Provide the (x, y) coordinate of the cell's center where the given text is located.  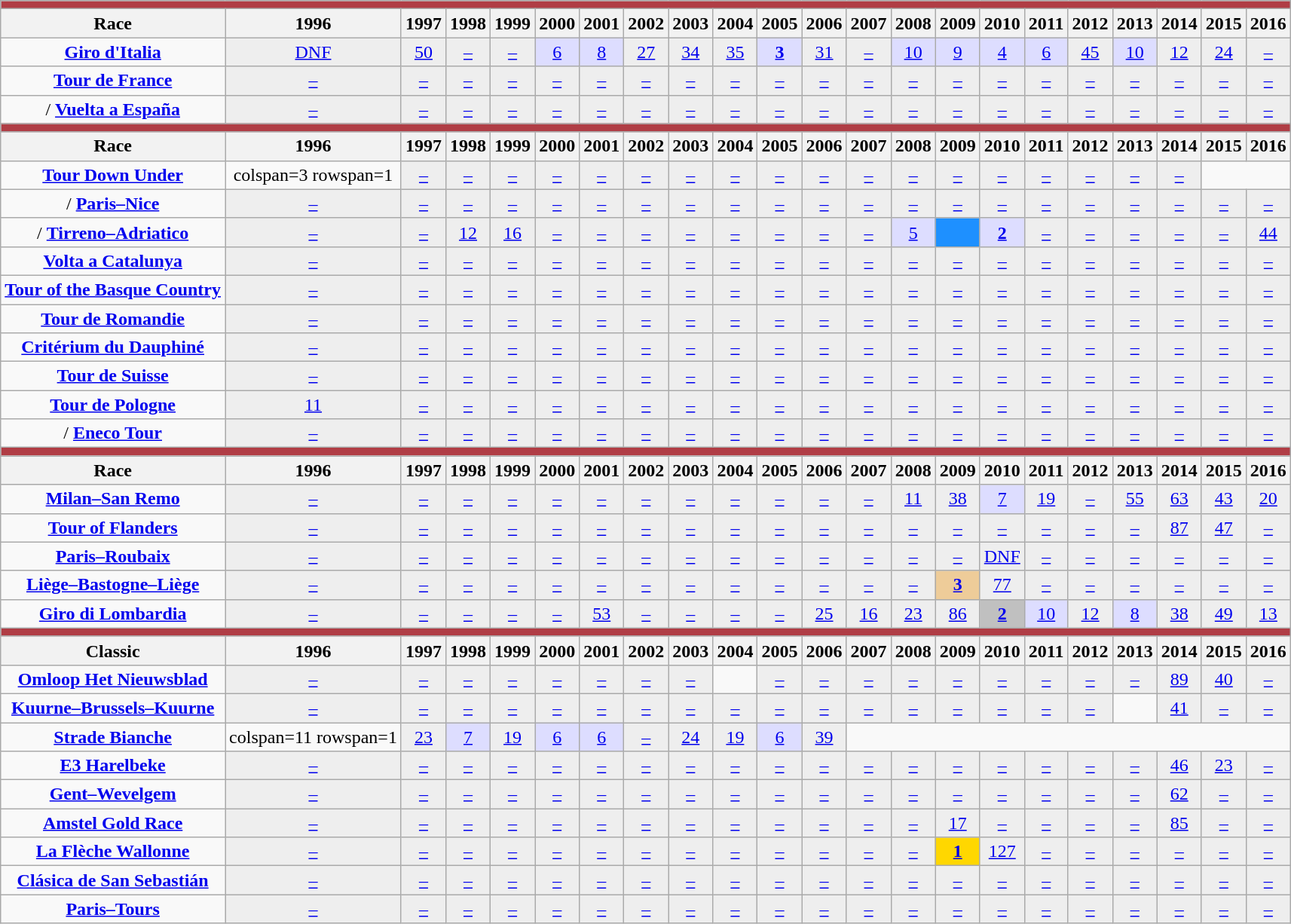
63 (1179, 499)
20 (1268, 499)
13 (1268, 613)
Classic (113, 650)
Tour de Suisse (113, 376)
89 (1179, 679)
47 (1224, 528)
Gent–Wevelgem (113, 794)
/ Eneco Tour (113, 433)
77 (1002, 585)
Tour de France (113, 81)
31 (824, 52)
Giro d'Italia (113, 52)
Paris–Tours (113, 909)
1 (957, 852)
86 (957, 613)
53 (601, 613)
46 (1179, 766)
55 (1135, 499)
50 (424, 52)
85 (1179, 823)
Tour of Flanders (113, 528)
Strade Bianche (113, 736)
5 (913, 232)
17 (957, 823)
/ Paris–Nice (113, 203)
Omloop Het Nieuwsblad (113, 679)
39 (824, 736)
Amstel Gold Race (113, 823)
127 (1002, 852)
40 (1224, 679)
Giro di Lombardia (113, 613)
Tour of the Basque Country (113, 289)
41 (1179, 708)
Paris–Roubaix (113, 556)
44 (1268, 232)
Kuurne–Brussels–Kuurne (113, 708)
La Flèche Wallonne (113, 852)
35 (736, 52)
45 (1090, 52)
9 (957, 52)
Critérium du Dauphiné (113, 347)
Tour Down Under (113, 175)
43 (1224, 499)
27 (647, 52)
Tour de Romandie (113, 319)
4 (1002, 52)
E3 Harelbeke (113, 766)
Volta a Catalunya (113, 261)
62 (1179, 794)
/ Tirreno–Adriatico (113, 232)
34 (690, 52)
Tour de Pologne (113, 405)
Clásica de San Sebastián (113, 880)
/ Vuelta a España (113, 109)
Liège–Bastogne–Liège (113, 585)
25 (824, 613)
Milan–San Remo (113, 499)
87 (1179, 528)
colspan=3 rowspan=1 (314, 175)
49 (1224, 613)
colspan=11 rowspan=1 (314, 736)
